Find where the given text appears and provide that cell's center as (X, Y) coordinate. 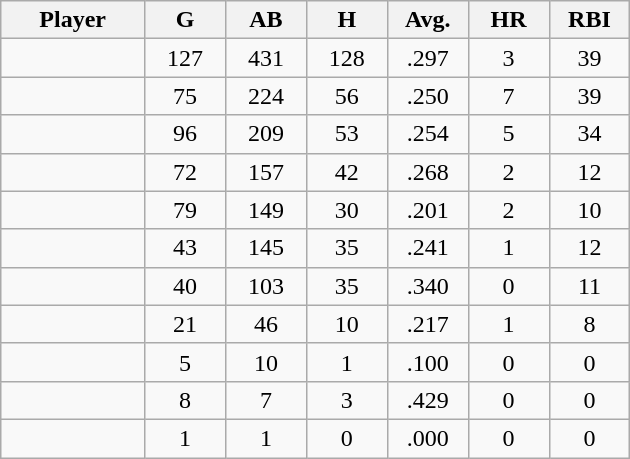
46 (266, 324)
.429 (428, 400)
40 (186, 286)
Player (73, 20)
.000 (428, 438)
.268 (428, 172)
127 (186, 58)
G (186, 20)
.250 (428, 96)
149 (266, 210)
209 (266, 134)
75 (186, 96)
43 (186, 248)
431 (266, 58)
128 (346, 58)
96 (186, 134)
.217 (428, 324)
145 (266, 248)
H (346, 20)
HR (508, 20)
103 (266, 286)
79 (186, 210)
Avg. (428, 20)
.100 (428, 362)
224 (266, 96)
.297 (428, 58)
21 (186, 324)
AB (266, 20)
.201 (428, 210)
53 (346, 134)
11 (590, 286)
.254 (428, 134)
42 (346, 172)
.241 (428, 248)
30 (346, 210)
RBI (590, 20)
.340 (428, 286)
56 (346, 96)
157 (266, 172)
34 (590, 134)
72 (186, 172)
